Provide the (x, y) coordinate of the cell's center where the given text is located.  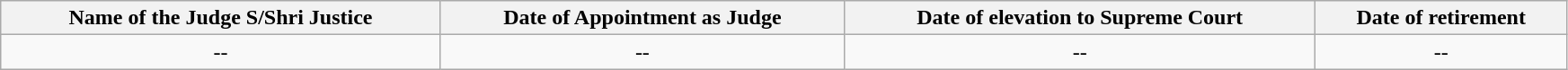
Date of retirement (1441, 18)
Date of elevation to Supreme Court (1080, 18)
Name of the Judge S/Shri Justice (221, 18)
Date of Appointment as Judge (642, 18)
